Return [x, y] of the center of cell containing provided text 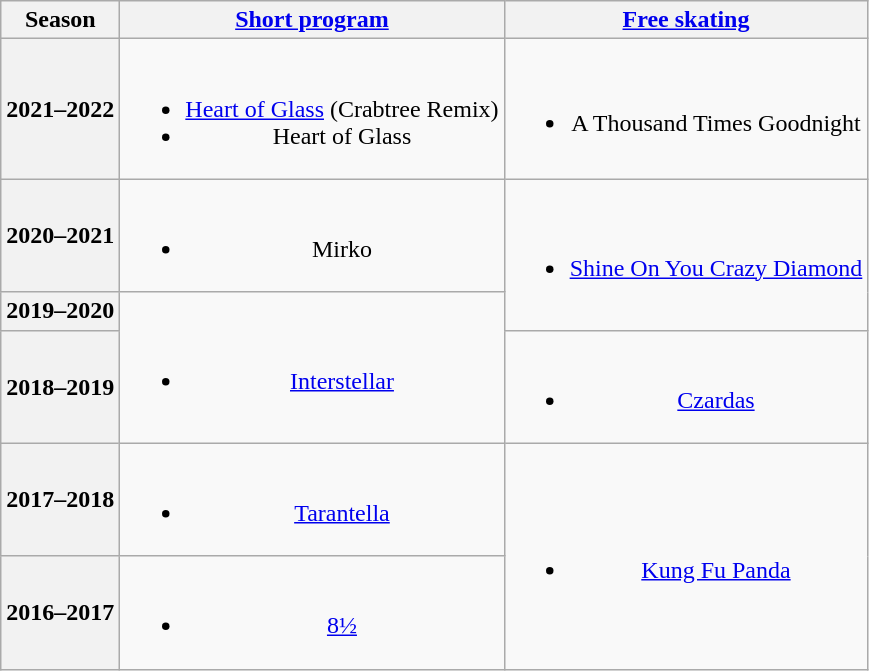
Kung Fu Panda [686, 556]
Interstellar [312, 368]
Mirko [312, 236]
Shine On You Crazy Diamond [686, 254]
2019–2020 [60, 311]
2016–2017 [60, 612]
Heart of Glass (Crabtree Remix) Heart of Glass [312, 109]
Season [60, 20]
Tarantella [312, 500]
A Thousand Times Goodnight [686, 109]
8½ [312, 612]
Free skating [686, 20]
2017–2018 [60, 500]
Short program [312, 20]
2018–2019 [60, 386]
2020–2021 [60, 236]
Czardas [686, 386]
2021–2022 [60, 109]
